For the text-containing cell, return its midpoint in (X, Y) coordinate format. 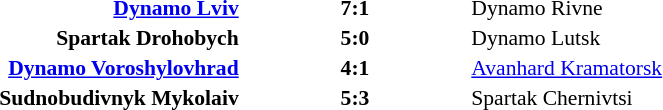
5:0 (356, 38)
4:1 (356, 68)
